Pinpoint the cell where the given text exists, returning its [x, y] midpoint coordinate. 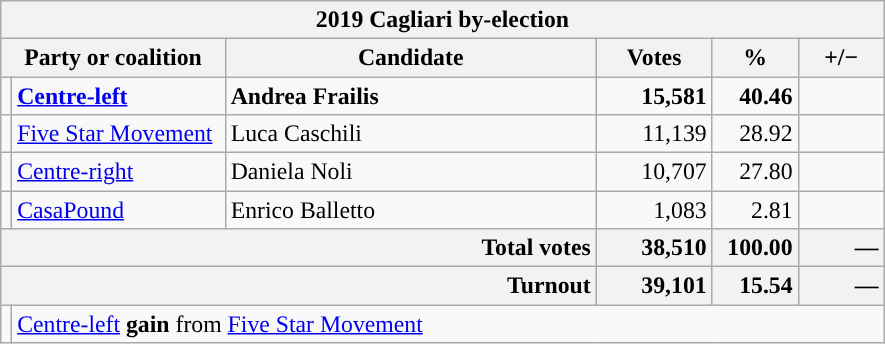
15,581 [654, 96]
40.46 [755, 96]
11,139 [654, 133]
Enrico Balletto [410, 209]
1,083 [654, 209]
Centre-left gain from Five Star Movement [448, 323]
Centre-left [118, 96]
Centre-right [118, 171]
Party or coalition [113, 58]
Luca Caschili [410, 133]
10,707 [654, 171]
100.00 [755, 247]
27.80 [755, 171]
% [755, 58]
15.54 [755, 285]
Five Star Movement [118, 133]
39,101 [654, 285]
2.81 [755, 209]
Candidate [410, 58]
28.92 [755, 133]
CasaPound [118, 209]
38,510 [654, 247]
Andrea Frailis [410, 96]
Daniela Noli [410, 171]
Total votes [298, 247]
Votes [654, 58]
2019 Cagliari by-election [442, 20]
+/− [841, 58]
Turnout [298, 285]
